Find where the given text appears and provide that cell's center as [x, y] coordinate. 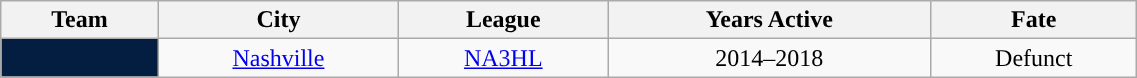
Team [80, 20]
City [278, 20]
NA3HL [504, 58]
Nashville [278, 58]
Years Active [770, 20]
Fate [1034, 20]
League [504, 20]
Defunct [1034, 58]
2014–2018 [770, 58]
